Search for the cell housing the specified text and yield its [X, Y] center coordinate. 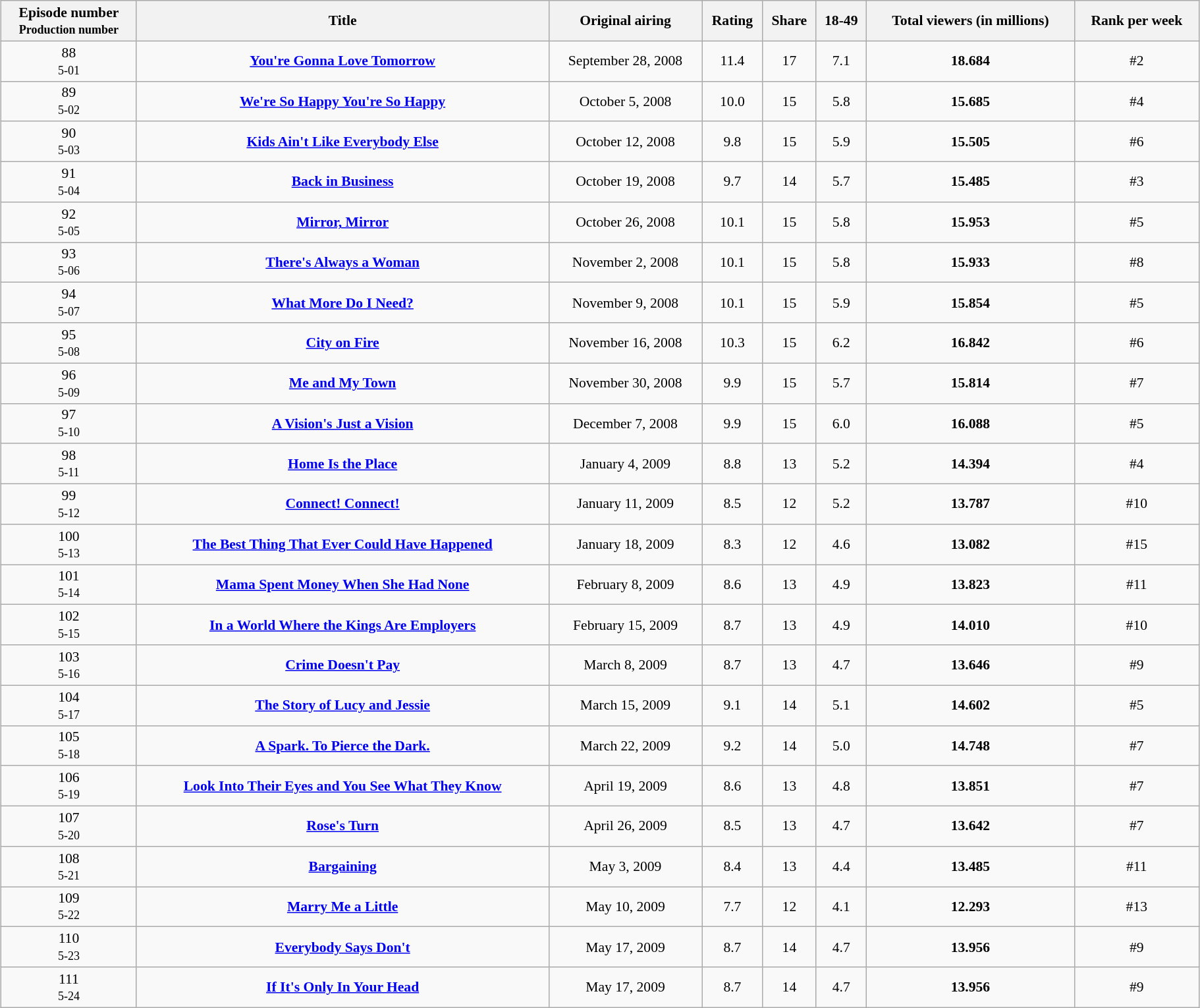
November 2, 2008 [626, 262]
10.0 [732, 101]
Rose's Turn [342, 826]
4.1 [842, 907]
Title [342, 21]
Share [789, 21]
In a World Where the Kings Are Employers [342, 625]
925-05 [69, 223]
13.082 [971, 544]
7.7 [732, 907]
13.823 [971, 585]
16.842 [971, 343]
February 8, 2009 [626, 585]
12.293 [971, 907]
1065-19 [69, 787]
October 12, 2008 [626, 142]
April 26, 2009 [626, 826]
885-01 [69, 61]
What More Do I Need? [342, 303]
895-02 [69, 101]
15.685 [971, 101]
January 18, 2009 [626, 544]
September 28, 2008 [626, 61]
13.485 [971, 867]
1085-21 [69, 867]
13.642 [971, 826]
December 7, 2008 [626, 423]
17 [789, 61]
Me and My Town [342, 383]
Back in Business [342, 182]
April 19, 2009 [626, 787]
985-11 [69, 464]
October 19, 2008 [626, 182]
955-08 [69, 343]
6.2 [842, 343]
You're Gonna Love Tomorrow [342, 61]
January 11, 2009 [626, 505]
October 26, 2008 [626, 223]
995-12 [69, 505]
Total viewers (in millions) [971, 21]
March 8, 2009 [626, 665]
A Vision's Just a Vision [342, 423]
11.4 [732, 61]
#2 [1137, 61]
9.8 [732, 142]
13.646 [971, 665]
City on Fire [342, 343]
15.933 [971, 262]
4.6 [842, 544]
14.394 [971, 464]
1045-17 [69, 705]
Everybody Says Don't [342, 947]
1015-14 [69, 585]
8.8 [732, 464]
1095-22 [69, 907]
January 4, 2009 [626, 464]
8.4 [732, 867]
15.505 [971, 142]
1025-15 [69, 625]
Connect! Connect! [342, 505]
1005-13 [69, 544]
16.088 [971, 423]
14.010 [971, 625]
1105-23 [69, 947]
14.748 [971, 746]
4.8 [842, 787]
We're So Happy You're So Happy [342, 101]
9.2 [732, 746]
915-04 [69, 182]
A Spark. To Pierce the Dark. [342, 746]
5.1 [842, 705]
9.1 [732, 705]
Mama Spent Money When She Had None [342, 585]
February 15, 2009 [626, 625]
Marry Me a Little [342, 907]
975-10 [69, 423]
965-09 [69, 383]
May 3, 2009 [626, 867]
Rating [732, 21]
#15 [1137, 544]
1075-20 [69, 826]
Episode numberProduction number [69, 21]
March 22, 2009 [626, 746]
November 30, 2008 [626, 383]
5.0 [842, 746]
The Story of Lucy and Jessie [342, 705]
Kids Ain't Like Everybody Else [342, 142]
Original airing [626, 21]
13.787 [971, 505]
13.851 [971, 787]
15.953 [971, 223]
7.1 [842, 61]
Look Into Their Eyes and You See What They Know [342, 787]
18-49 [842, 21]
8.3 [732, 544]
November 16, 2008 [626, 343]
Mirror, Mirror [342, 223]
18.684 [971, 61]
1115-24 [69, 987]
Rank per week [1137, 21]
1055-18 [69, 746]
Bargaining [342, 867]
6.0 [842, 423]
Home Is the Place [342, 464]
4.4 [842, 867]
9.7 [732, 182]
14.602 [971, 705]
15.814 [971, 383]
#8 [1137, 262]
#3 [1137, 182]
905-03 [69, 142]
15.854 [971, 303]
10.3 [732, 343]
945-07 [69, 303]
If It's Only In Your Head [342, 987]
1035-16 [69, 665]
May 10, 2009 [626, 907]
March 15, 2009 [626, 705]
935-06 [69, 262]
There's Always a Woman [342, 262]
November 9, 2008 [626, 303]
The Best Thing That Ever Could Have Happened [342, 544]
Crime Doesn't Pay [342, 665]
October 5, 2008 [626, 101]
#13 [1137, 907]
15.485 [971, 182]
